Search for the cell housing the specified text and yield its [x, y] center coordinate. 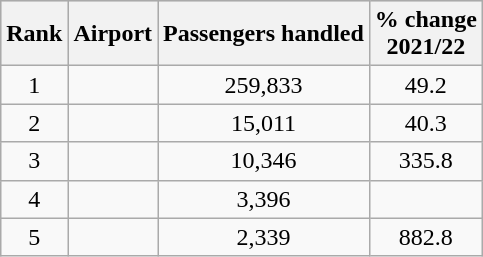
% change2021/22 [426, 34]
10,346 [264, 161]
5 [34, 237]
2 [34, 123]
2,339 [264, 237]
259,833 [264, 85]
49.2 [426, 85]
Rank [34, 34]
3 [34, 161]
3,396 [264, 199]
882.8 [426, 237]
4 [34, 199]
1 [34, 85]
Passengers handled [264, 34]
40.3 [426, 123]
15,011 [264, 123]
Airport [113, 34]
335.8 [426, 161]
